Detect which cell encompasses the target text, then output its (X, Y) center coordinate. 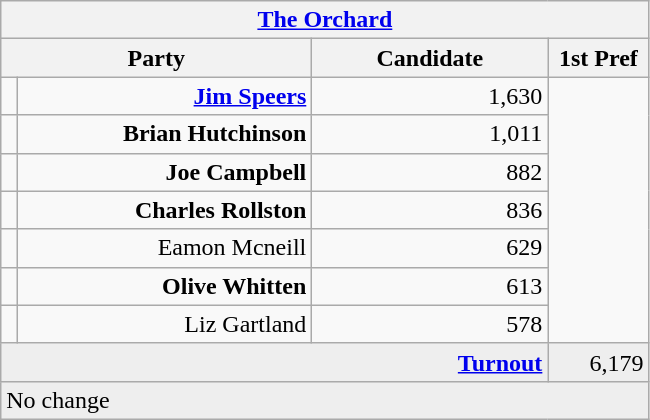
Party (156, 58)
1,630 (430, 96)
No change (325, 400)
Olive Whitten (164, 286)
Jim Speers (164, 96)
613 (430, 286)
Brian Hutchinson (164, 134)
629 (430, 248)
The Orchard (325, 20)
578 (430, 324)
Eamon Mcneill (164, 248)
1,011 (430, 134)
Charles Rollston (164, 210)
836 (430, 210)
Turnout (274, 362)
Liz Gartland (164, 324)
Candidate (430, 58)
882 (430, 172)
1st Pref (598, 58)
Joe Campbell (164, 172)
6,179 (598, 362)
